For the text-containing cell, return its midpoint in [x, y] coordinate format. 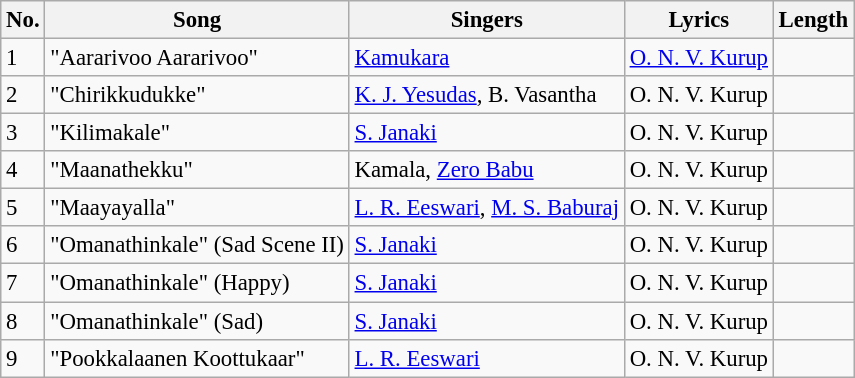
Singers [486, 20]
Length [813, 20]
"Aararivoo Aararivoo" [197, 58]
Song [197, 20]
"Pookkalaanen Koottukaar" [197, 358]
"Kilimakale" [197, 133]
4 [23, 170]
K. J. Yesudas, B. Vasantha [486, 95]
L. R. Eeswari, M. S. Baburaj [486, 208]
Lyrics [698, 20]
"Omanathinkale" (Sad) [197, 321]
"Omanathinkale" (Happy) [197, 283]
"Chirikkudukke" [197, 95]
2 [23, 95]
L. R. Eeswari [486, 358]
1 [23, 58]
5 [23, 208]
Kamukara [486, 58]
8 [23, 321]
"Maayayalla" [197, 208]
"Maanathekku" [197, 170]
9 [23, 358]
6 [23, 245]
"Omanathinkale" (Sad Scene II) [197, 245]
3 [23, 133]
Kamala, Zero Babu [486, 170]
7 [23, 283]
No. [23, 20]
